Detect which cell encompasses the target text, then output its [x, y] center coordinate. 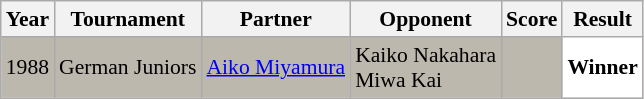
1988 [28, 68]
German Juniors [128, 68]
Result [602, 19]
Kaiko Nakahara Miwa Kai [426, 68]
Year [28, 19]
Opponent [426, 19]
Aiko Miyamura [276, 68]
Partner [276, 19]
Winner [602, 68]
Tournament [128, 19]
Score [532, 19]
